Return (X, Y) of the center of cell containing provided text 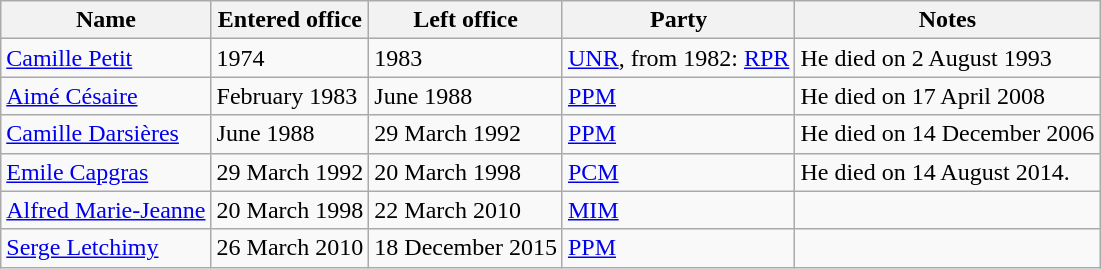
26 March 2010 (290, 248)
Party (678, 20)
MIM (678, 210)
Aimé Césaire (106, 96)
Name (106, 20)
He died on 14 August 2014. (948, 172)
He died on 17 April 2008 (948, 96)
Serge Letchimy (106, 248)
He died on 2 August 1993 (948, 58)
February 1983 (290, 96)
Notes (948, 20)
Camille Petit (106, 58)
Alfred Marie-Jeanne (106, 210)
Entered office (290, 20)
He died on 14 December 2006 (948, 134)
UNR, from 1982: RPR (678, 58)
Camille Darsières (106, 134)
1974 (290, 58)
Left office (466, 20)
Emile Capgras (106, 172)
1983 (466, 58)
18 December 2015 (466, 248)
PCM (678, 172)
22 March 2010 (466, 210)
